Determine the [X, Y] coordinate at the center of the cell enclosing the given text.  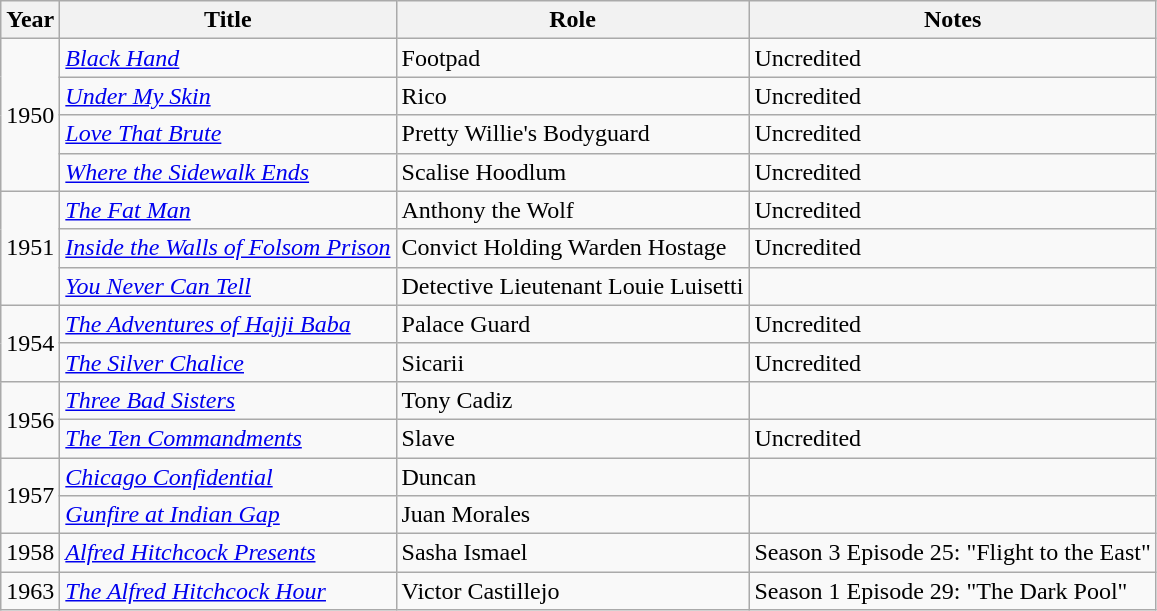
The Ten Commandments [228, 438]
Slave [572, 438]
Title [228, 20]
Love That Brute [228, 134]
1956 [30, 419]
Role [572, 20]
Three Bad Sisters [228, 400]
Year [30, 20]
1963 [30, 591]
Under My Skin [228, 96]
The Alfred Hitchcock Hour [228, 591]
Notes [952, 20]
Tony Cadiz [572, 400]
Season 1 Episode 29: "The Dark Pool" [952, 591]
Season 3 Episode 25: "Flight to the East" [952, 553]
1951 [30, 248]
Where the Sidewalk Ends [228, 172]
Juan Morales [572, 515]
1954 [30, 343]
Duncan [572, 477]
1958 [30, 553]
The Fat Man [228, 210]
Convict Holding Warden Hostage [572, 248]
Detective Lieutenant Louie Luisetti [572, 286]
Black Hand [228, 58]
1950 [30, 115]
Anthony the Wolf [572, 210]
Alfred Hitchcock Presents [228, 553]
You Never Can Tell [228, 286]
Footpad [572, 58]
The Adventures of Hajji Baba [228, 324]
Victor Castillejo [572, 591]
Palace Guard [572, 324]
Gunfire at Indian Gap [228, 515]
The Silver Chalice [228, 362]
Pretty Willie's Bodyguard [572, 134]
Chicago Confidential [228, 477]
Scalise Hoodlum [572, 172]
Inside the Walls of Folsom Prison [228, 248]
Sasha Ismael [572, 553]
1957 [30, 496]
Rico [572, 96]
Sicarii [572, 362]
